Detect which cell encompasses the target text, then output its (x, y) center coordinate. 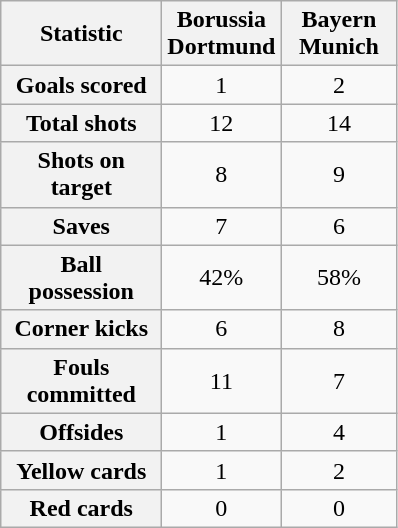
Statistic (82, 34)
Borussia Dortmund (222, 34)
Saves (82, 226)
9 (339, 174)
Shots on target (82, 174)
Red cards (82, 508)
42% (222, 278)
Goals scored (82, 85)
Corner kicks (82, 329)
12 (222, 123)
11 (222, 380)
Yellow cards (82, 470)
Ball possession (82, 278)
14 (339, 123)
Offsides (82, 432)
58% (339, 278)
Total shots (82, 123)
4 (339, 432)
Bayern Munich (339, 34)
Fouls committed (82, 380)
